Locate the cell with the specified text and output its (X, Y) center coordinate. 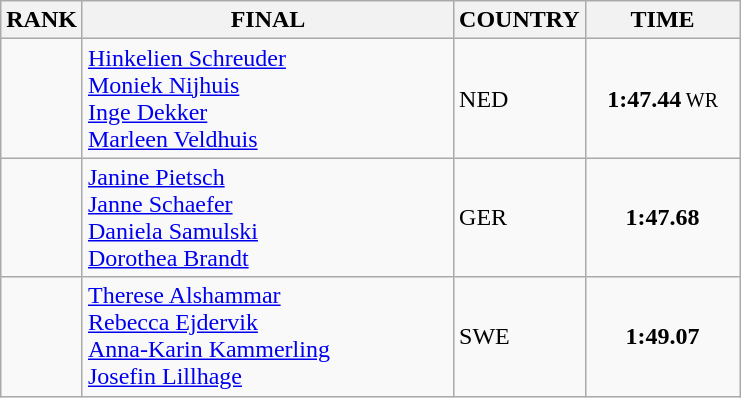
Therese AlshammarRebecca EjdervikAnna-Karin KammerlingJosefin Lillhage (268, 336)
Hinkelien SchreuderMoniek NijhuisInge DekkerMarleen Veldhuis (268, 98)
RANK (42, 20)
TIME (662, 20)
FINAL (268, 20)
NED (520, 98)
SWE (520, 336)
1:47.68 (662, 218)
GER (520, 218)
COUNTRY (520, 20)
1:49.07 (662, 336)
1:47.44 WR (662, 98)
Janine PietschJanne SchaeferDaniela SamulskiDorothea Brandt (268, 218)
